Search for the cell housing the specified text and yield its [x, y] center coordinate. 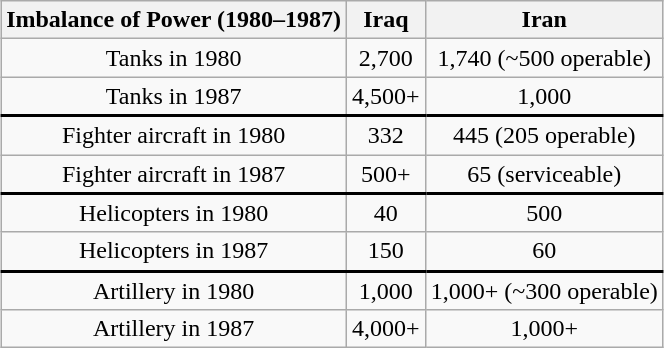
Iran [544, 20]
65 (serviceable) [544, 174]
40 [386, 212]
150 [386, 252]
445 (205 operable) [544, 136]
2,700 [386, 58]
Artillery in 1987 [174, 329]
Imbalance of Power (1980–1987) [174, 20]
332 [386, 136]
60 [544, 252]
Tanks in 1987 [174, 96]
Artillery in 1980 [174, 290]
1,000+ [544, 329]
1,740 (~500 operable) [544, 58]
4,000+ [386, 329]
Fighter aircraft in 1987 [174, 174]
Helicopters in 1987 [174, 252]
1,000+ (~300 operable) [544, 290]
Helicopters in 1980 [174, 212]
500+ [386, 174]
Tanks in 1980 [174, 58]
Fighter aircraft in 1980 [174, 136]
Iraq [386, 20]
4,500+ [386, 96]
500 [544, 212]
